Return (x, y) of the center of cell containing provided text 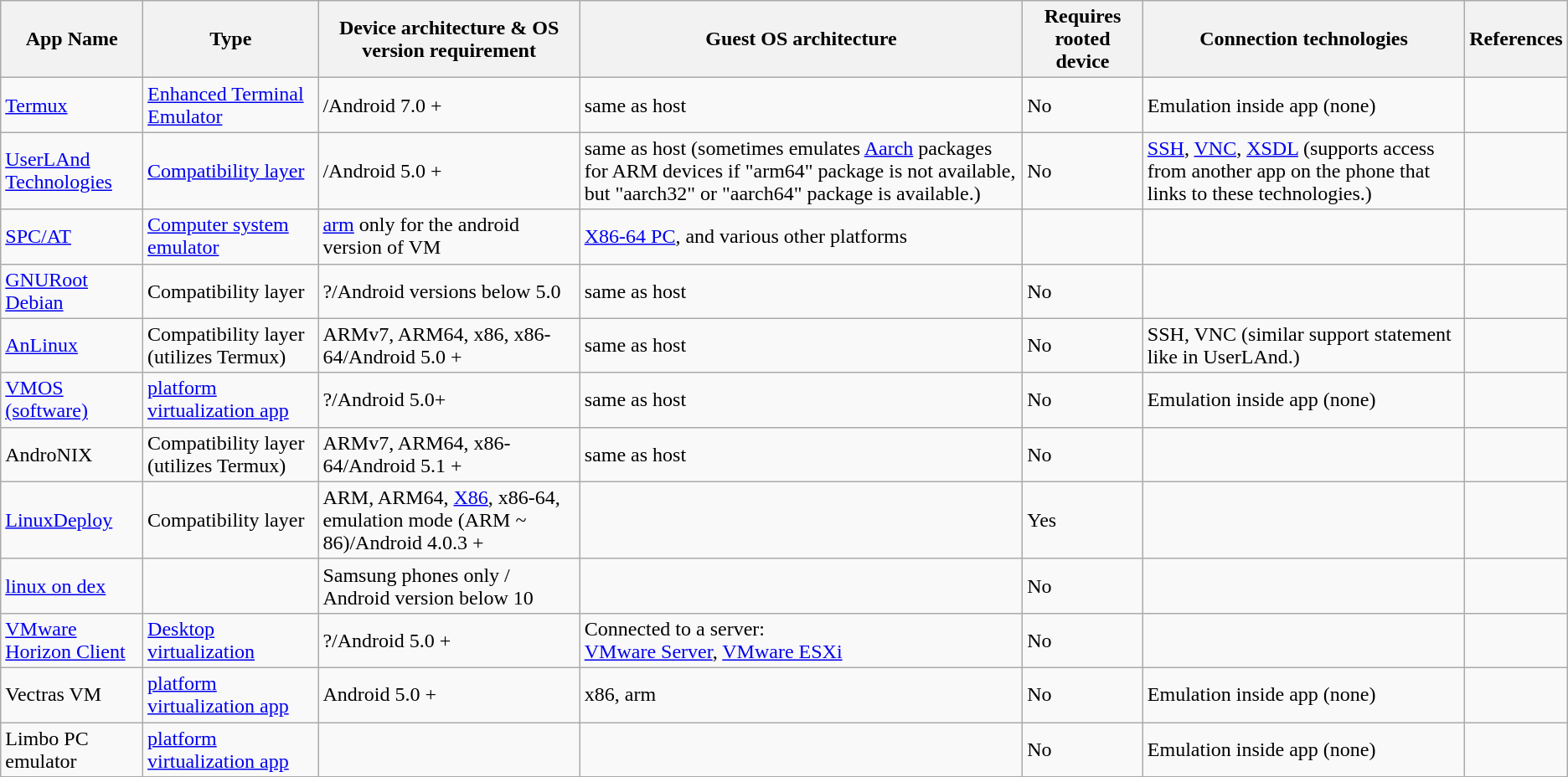
arm only for the android version of VM (449, 236)
?/Android 5.0 + (449, 640)
SSH, VNC, XSDL (supports access from another app on the phone that links to these technologies.) (1303, 171)
Yes (1083, 520)
LinuxDeploy (72, 520)
SPC/AT (72, 236)
Enhanced Terminal Emulator (231, 105)
Guest OS architecture (801, 39)
Android 5.0 + (449, 695)
App Name (72, 39)
UserLAnd Technologies (72, 171)
References (1516, 39)
X86-64 PC, and various other platforms (801, 236)
ARM, ARM64, X86, x86-64, emulation mode (ARM ~ 86)/Android 4.0.3 + (449, 520)
Desktop virtualization (231, 640)
/Android 7.0 + (449, 105)
Connected to a server:VMware Server, VMware ESXi (801, 640)
Connection technologies (1303, 39)
?/Android versions below 5.0 (449, 291)
AndroNIX (72, 454)
VMOS (software) (72, 400)
Computer system emulator (231, 236)
Vectras VM (72, 695)
Limbo PC emulator (72, 749)
Type (231, 39)
Requires rooted device (1083, 39)
VMware Horizon Client (72, 640)
GNURoot Debian (72, 291)
Termux (72, 105)
x86, arm (801, 695)
?/Android 5.0+ (449, 400)
AnLinux (72, 345)
ARMv7, ARM64, x86, x86-64/Android 5.0 + (449, 345)
Samsung phones only / Android version below 10 (449, 586)
Device architecture & OS version requirement (449, 39)
SSH, VNC (similar support statement like in UserLAnd.) (1303, 345)
linux on dex (72, 586)
ARMv7, ARM64, x86-64/Android 5.1 + (449, 454)
/Android 5.0 + (449, 171)
